Return (X, Y) of the center of cell containing provided text 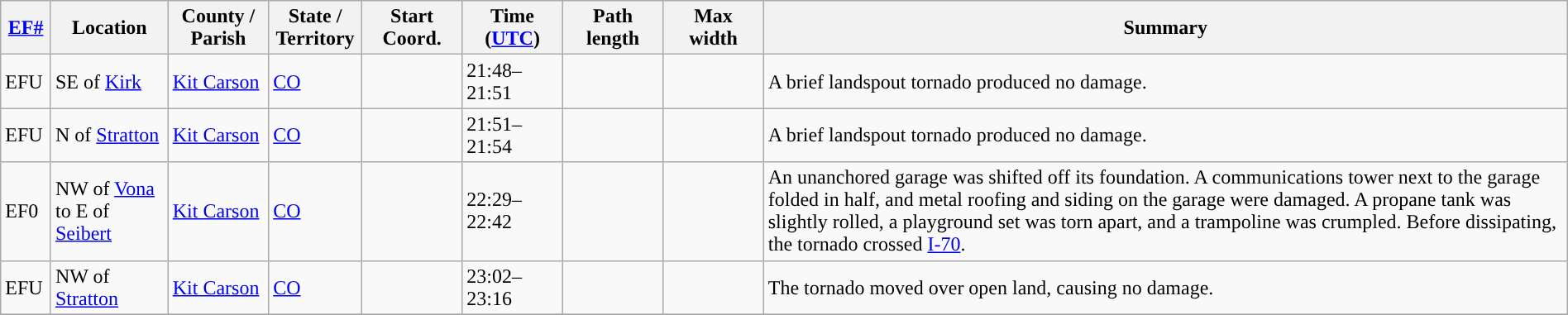
Time (UTC) (513, 28)
23:02–23:16 (513, 288)
22:29–22:42 (513, 212)
EF# (26, 28)
County / Parish (218, 28)
Start Coord. (412, 28)
Location (109, 28)
State / Territory (316, 28)
Max width (713, 28)
21:51–21:54 (513, 136)
The tornado moved over open land, causing no damage. (1165, 288)
NW of Stratton (109, 288)
N of Stratton (109, 136)
Summary (1165, 28)
SE of Kirk (109, 81)
EF0 (26, 212)
21:48–21:51 (513, 81)
Path length (612, 28)
NW of Vona to E of Seibert (109, 212)
